Extract the (x, y) coordinate from the center of the cell holding the provided text.  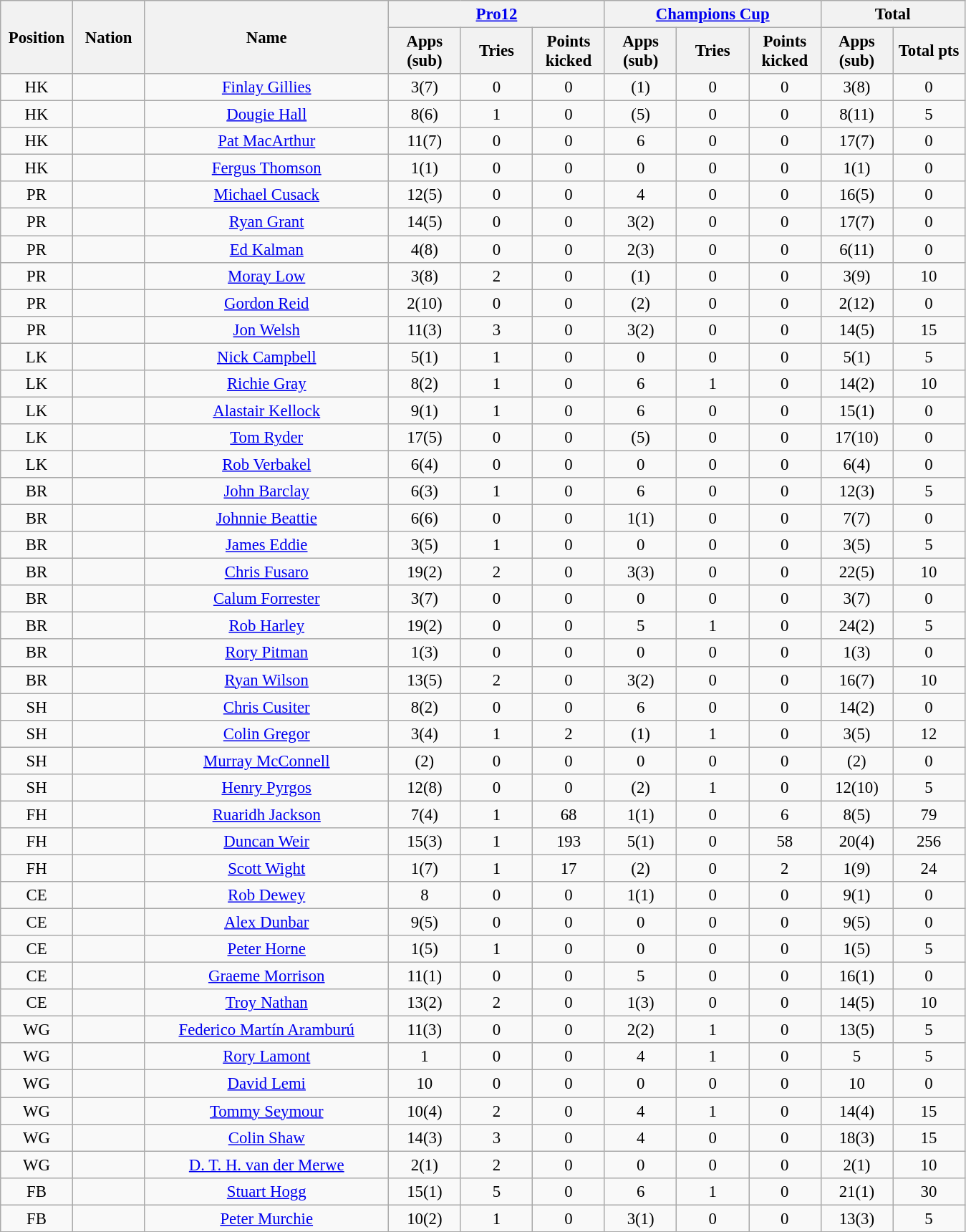
Michael Cusack (266, 196)
Peter Murchie (266, 1218)
256 (929, 842)
79 (929, 814)
8(5) (856, 814)
21(1) (856, 1191)
Graeme Morrison (266, 976)
Calum Forrester (266, 599)
Gordon Reid (266, 303)
17(10) (856, 438)
Colin Shaw (266, 1137)
12 (929, 733)
Johnnie Beattie (266, 519)
Total pts (929, 52)
24 (929, 868)
2(12) (856, 303)
2(3) (640, 249)
Troy Nathan (266, 1003)
193 (569, 842)
24(2) (856, 626)
Finlay Gillies (266, 87)
Pro12 (497, 14)
2(2) (640, 1030)
3(4) (425, 733)
18(3) (856, 1137)
14(4) (856, 1111)
Dougie Hall (266, 115)
Scott Wight (266, 868)
3(3) (640, 572)
Champions Cup (713, 14)
6(3) (425, 491)
Ruaridh Jackson (266, 814)
James Eddie (266, 545)
1(7) (425, 868)
Ryan Grant (266, 222)
Ryan Wilson (266, 680)
David Lemi (266, 1084)
12(8) (425, 788)
14(3) (425, 1137)
30 (929, 1191)
Chris Fusaro (266, 572)
Position (37, 37)
7(4) (425, 814)
Fergus Thomson (266, 168)
16(5) (856, 196)
Rory Lamont (266, 1057)
Henry Pyrgos (266, 788)
4(8) (425, 249)
Nation (109, 37)
13(3) (856, 1218)
6(6) (425, 519)
Alex Dunbar (266, 923)
16(1) (856, 976)
Stuart Hogg (266, 1191)
Rory Pitman (266, 653)
17(5) (425, 438)
8 (425, 895)
Total (892, 14)
2(10) (425, 303)
20(4) (856, 842)
Tom Ryder (266, 438)
Murray McConnell (266, 761)
Tommy Seymour (266, 1111)
John Barclay (266, 491)
Moray Low (266, 276)
68 (569, 814)
1(9) (856, 868)
8(6) (425, 115)
7(7) (856, 519)
11(1) (425, 976)
12(3) (856, 491)
Chris Cusiter (266, 707)
Nick Campbell (266, 357)
13(2) (425, 1003)
Peter Horne (266, 949)
16(7) (856, 680)
58 (785, 842)
10(2) (425, 1218)
17 (569, 868)
Alastair Kellock (266, 410)
6(11) (856, 249)
Ed Kalman (266, 249)
3(9) (856, 276)
3(1) (640, 1218)
12(10) (856, 788)
Jon Welsh (266, 329)
Duncan Weir (266, 842)
15(3) (425, 842)
Rob Harley (266, 626)
12(5) (425, 196)
22(5) (856, 572)
Rob Dewey (266, 895)
Rob Verbakel (266, 464)
10(4) (425, 1111)
Federico Martín Aramburú (266, 1030)
Colin Gregor (266, 733)
11(7) (425, 141)
Pat MacArthur (266, 141)
D. T. H. van der Merwe (266, 1165)
Richie Gray (266, 384)
Name (266, 37)
8(11) (856, 115)
